Detect which cell encompasses the target text, then output its [X, Y] center coordinate. 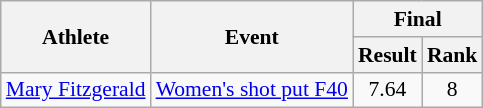
Event [252, 36]
Women's shot put F40 [252, 90]
Final [418, 19]
8 [452, 90]
Mary Fitzgerald [76, 90]
Result [388, 55]
Rank [452, 55]
Athlete [76, 36]
7.64 [388, 90]
